For the text-containing cell, return its midpoint in [x, y] coordinate format. 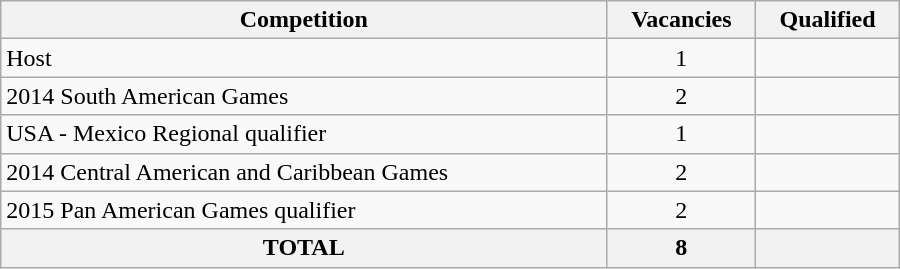
2014 South American Games [304, 96]
Competition [304, 20]
2014 Central American and Caribbean Games [304, 172]
Vacancies [682, 20]
Qualified [828, 20]
8 [682, 248]
TOTAL [304, 248]
Host [304, 58]
USA - Mexico Regional qualifier [304, 134]
2015 Pan American Games qualifier [304, 210]
